Extract the [X, Y] coordinate from the center of the cell holding the provided text.  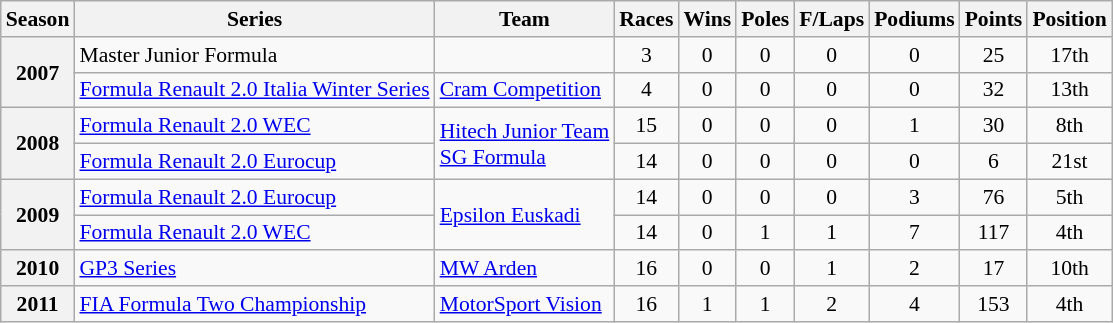
Cram Competition [525, 90]
25 [994, 55]
Hitech Junior TeamSG Formula [525, 144]
Poles [765, 19]
21st [1069, 162]
17 [994, 269]
2007 [38, 72]
Epsilon Euskadi [525, 214]
76 [994, 197]
2008 [38, 144]
13th [1069, 90]
15 [646, 126]
17th [1069, 55]
MotorSport Vision [525, 304]
117 [994, 233]
2011 [38, 304]
2010 [38, 269]
5th [1069, 197]
32 [994, 90]
Position [1069, 19]
153 [994, 304]
7 [914, 233]
Races [646, 19]
8th [1069, 126]
Wins [707, 19]
Season [38, 19]
Points [994, 19]
Podiums [914, 19]
MW Arden [525, 269]
FIA Formula Two Championship [254, 304]
30 [994, 126]
10th [1069, 269]
2009 [38, 214]
Team [525, 19]
Master Junior Formula [254, 55]
F/Laps [832, 19]
Series [254, 19]
Formula Renault 2.0 Italia Winter Series [254, 90]
GP3 Series [254, 269]
6 [994, 162]
